Search for the cell housing the specified text and yield its [X, Y] center coordinate. 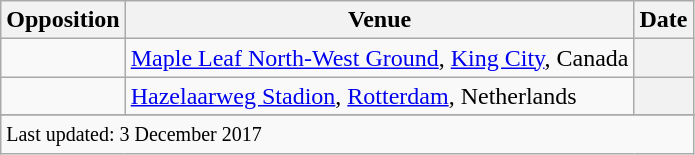
Maple Leaf North-West Ground, King City, Canada [380, 58]
Opposition [63, 20]
Venue [380, 20]
Last updated: 3 December 2017 [347, 134]
Hazelaarweg Stadion, Rotterdam, Netherlands [380, 96]
Date [664, 20]
